From the cell containing the given text, extract its center point as [x, y] coordinate. 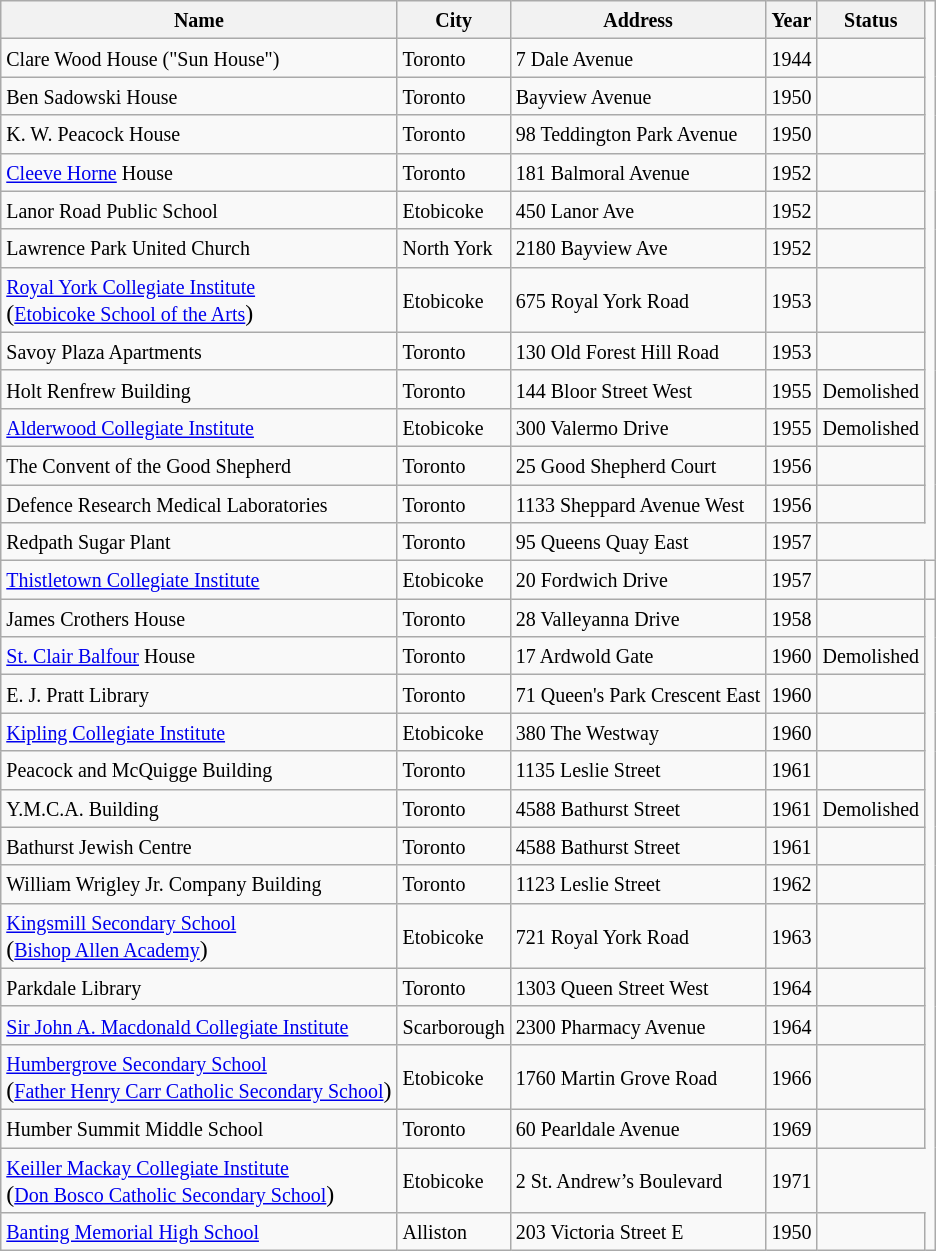
Alliston [454, 1232]
144 Bloor Street West [638, 389]
Year [792, 20]
300 Valermo Drive [638, 427]
St. Clair Balfour House [199, 656]
71 Queen's Park Crescent East [638, 694]
60 Pearldale Avenue [638, 1128]
450 Lanor Ave [638, 210]
28 Valleyanna Drive [638, 618]
Ben Sadowski House [199, 96]
Alderwood Collegiate Institute [199, 427]
2300 Pharmacy Avenue [638, 1025]
Humber Summit Middle School [199, 1128]
Y.M.C.A. Building [199, 808]
Sir John A. Macdonald Collegiate Institute [199, 1025]
1123 Leslie Street [638, 884]
2 St. Andrew’s Boulevard [638, 1180]
380 The Westway [638, 732]
1969 [792, 1128]
1971 [792, 1180]
Status [871, 20]
1963 [792, 936]
James Crothers House [199, 618]
181 Balmoral Avenue [638, 172]
Humbergrove Secondary School(Father Henry Carr Catholic Secondary School) [199, 1076]
98 Teddington Park Avenue [638, 134]
Royal York Collegiate Institute(Etobicoke School of the Arts) [199, 300]
Address [638, 20]
Kingsmill Secondary School(Bishop Allen Academy) [199, 936]
Banting Memorial High School [199, 1232]
Peacock and McQuigge Building [199, 770]
1958 [792, 618]
1966 [792, 1076]
Keiller Mackay Collegiate Institute(Don Bosco Catholic Secondary School) [199, 1180]
City [454, 20]
130 Old Forest Hill Road [638, 351]
2180 Bayview Ave [638, 248]
Bathurst Jewish Centre [199, 846]
North York [454, 248]
E. J. Pratt Library [199, 694]
Parkdale Library [199, 987]
17 Ardwold Gate [638, 656]
20 Fordwich Drive [638, 580]
K. W. Peacock House [199, 134]
95 Queens Quay East [638, 542]
25 Good Shepherd Court [638, 465]
Holt Renfrew Building [199, 389]
Thistletown Collegiate Institute [199, 580]
Scarborough [454, 1025]
Savoy Plaza Apartments [199, 351]
203 Victoria Street E [638, 1232]
7 Dale Avenue [638, 58]
1303 Queen Street West [638, 987]
Clare Wood House ("Sun House") [199, 58]
The Convent of the Good Shepherd [199, 465]
Lawrence Park United Church [199, 248]
Kipling Collegiate Institute [199, 732]
Cleeve Horne House [199, 172]
1962 [792, 884]
Name [199, 20]
Redpath Sugar Plant [199, 542]
Bayview Avenue [638, 96]
Defence Research Medical Laboratories [199, 503]
1760 Martin Grove Road [638, 1076]
675 Royal York Road [638, 300]
1133 Sheppard Avenue West [638, 503]
William Wrigley Jr. Company Building [199, 884]
1944 [792, 58]
Lanor Road Public School [199, 210]
1135 Leslie Street [638, 770]
721 Royal York Road [638, 936]
